Identify which cell holds the provided text, then report its (x, y) central coordinate. 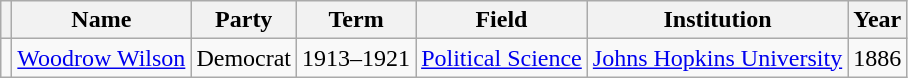
Term (356, 20)
Field (502, 20)
1913–1921 (356, 58)
Woodrow Wilson (102, 58)
Party (244, 20)
Political Science (502, 58)
Institution (717, 20)
Democrat (244, 58)
Year (878, 20)
Johns Hopkins University (717, 58)
Name (102, 20)
1886 (878, 58)
